Capture the cell that displays the provided text and extract its (x, y) central coordinate. 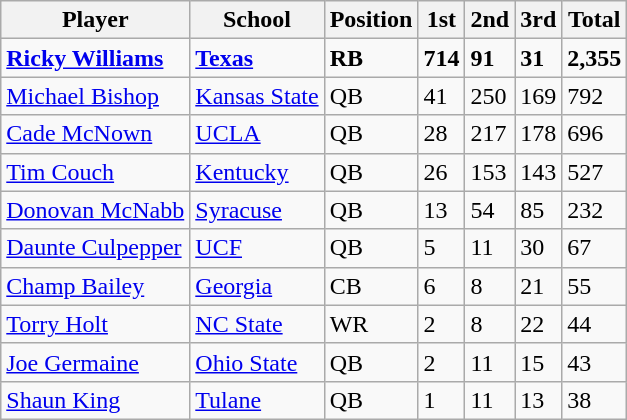
Champ Bailey (96, 286)
232 (594, 210)
44 (594, 324)
22 (538, 324)
169 (538, 96)
91 (490, 58)
Total (594, 20)
Joe Germaine (96, 362)
NC State (257, 324)
714 (442, 58)
41 (442, 96)
15 (538, 362)
21 (538, 286)
Donovan McNabb (96, 210)
31 (538, 58)
CB (371, 286)
Shaun King (96, 400)
3rd (538, 20)
6 (442, 286)
30 (538, 248)
28 (442, 134)
School (257, 20)
2nd (490, 20)
Tulane (257, 400)
Torry Holt (96, 324)
UCF (257, 248)
Player (96, 20)
Georgia (257, 286)
Daunte Culpepper (96, 248)
RB (371, 58)
Tim Couch (96, 172)
250 (490, 96)
WR (371, 324)
Syracuse (257, 210)
Ricky Williams (96, 58)
153 (490, 172)
1st (442, 20)
85 (538, 210)
527 (594, 172)
Texas (257, 58)
UCLA (257, 134)
696 (594, 134)
Cade McNown (96, 134)
Kansas State (257, 96)
217 (490, 134)
Michael Bishop (96, 96)
1 (442, 400)
Position (371, 20)
Kentucky (257, 172)
178 (538, 134)
54 (490, 210)
55 (594, 286)
67 (594, 248)
792 (594, 96)
43 (594, 362)
26 (442, 172)
Ohio State (257, 362)
38 (594, 400)
5 (442, 248)
143 (538, 172)
2,355 (594, 58)
